For the text-containing cell, return its midpoint in (X, Y) coordinate format. 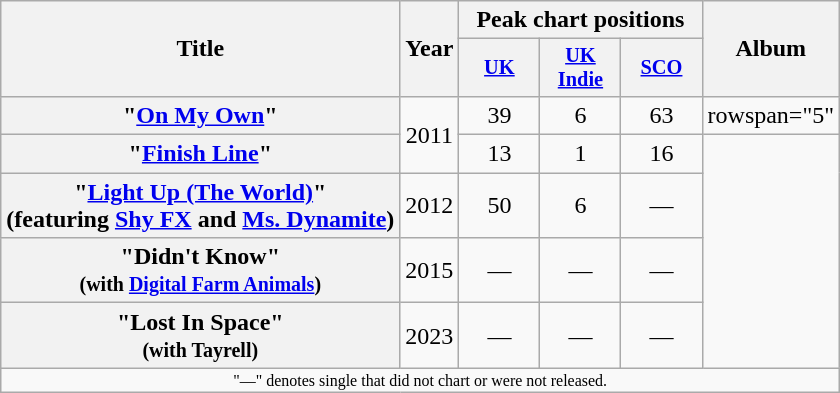
SCO (662, 68)
UK (500, 68)
"Finish Line" (200, 154)
16 (662, 154)
"—" denotes single that did not chart or were not released. (420, 380)
Title (200, 49)
Album (771, 49)
50 (500, 206)
"Light Up (The World)"(featuring Shy FX and Ms. Dynamite) (200, 206)
13 (500, 154)
"On My Own" (200, 115)
rowspan="5" (771, 115)
2015 (430, 270)
UKIndie (580, 68)
2011 (430, 134)
"Didn't Know"(with Digital Farm Animals) (200, 270)
"Lost In Space"(with Tayrell) (200, 336)
2023 (430, 336)
39 (500, 115)
Peak chart positions (580, 20)
Year (430, 49)
1 (580, 154)
2012 (430, 206)
63 (662, 115)
